Detect which cell encompasses the target text, then output its [x, y] center coordinate. 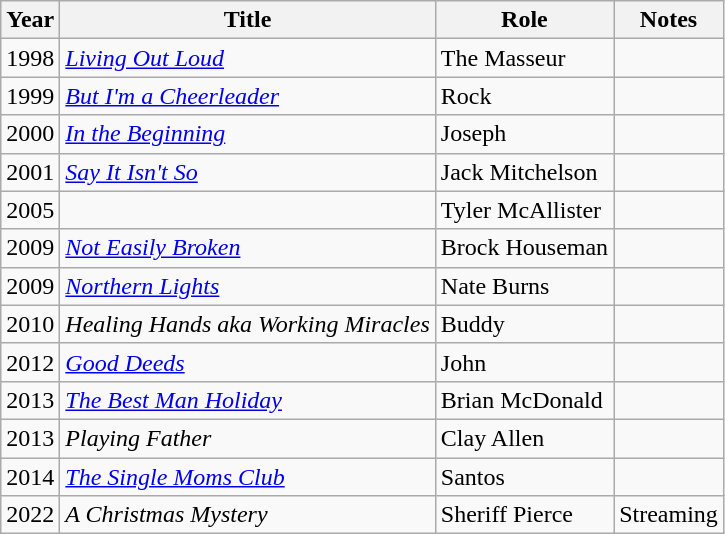
Brian McDonald [524, 400]
2012 [30, 362]
Jack Mitchelson [524, 172]
2000 [30, 134]
Joseph [524, 134]
Buddy [524, 324]
Tyler McAllister [524, 210]
But I'm a Cheerleader [248, 96]
2022 [30, 515]
1999 [30, 96]
Sheriff Pierce [524, 515]
Notes [669, 20]
Santos [524, 477]
2005 [30, 210]
Streaming [669, 515]
The Best Man Holiday [248, 400]
Year [30, 20]
2010 [30, 324]
Title [248, 20]
Living Out Loud [248, 58]
2001 [30, 172]
Clay Allen [524, 438]
2014 [30, 477]
Healing Hands aka Working Miracles [248, 324]
In the Beginning [248, 134]
The Masseur [524, 58]
A Christmas Mystery [248, 515]
Northern Lights [248, 286]
Playing Father [248, 438]
Rock [524, 96]
Role [524, 20]
Not Easily Broken [248, 248]
Say It Isn't So [248, 172]
John [524, 362]
Nate Burns [524, 286]
Brock Houseman [524, 248]
1998 [30, 58]
The Single Moms Club [248, 477]
Good Deeds [248, 362]
